Locate the cell with the specified text and output its (X, Y) center coordinate. 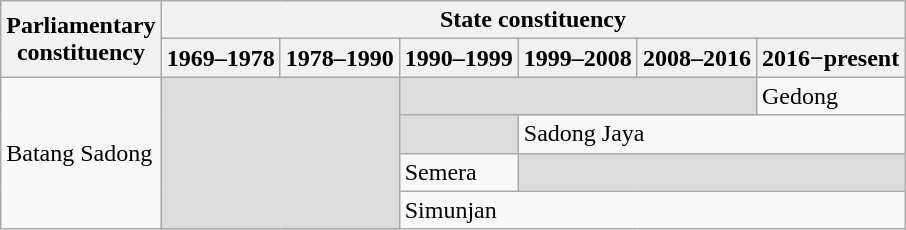
2008–2016 (696, 58)
Semera (458, 172)
Gedong (830, 96)
State constituency (533, 20)
2016−present (830, 58)
1999–2008 (578, 58)
Simunjan (652, 210)
Sadong Jaya (711, 134)
1978–1990 (340, 58)
1990–1999 (458, 58)
1969–1978 (220, 58)
Batang Sadong (81, 153)
Parliamentaryconstituency (81, 39)
